Return [X, Y] of the center of cell containing provided text 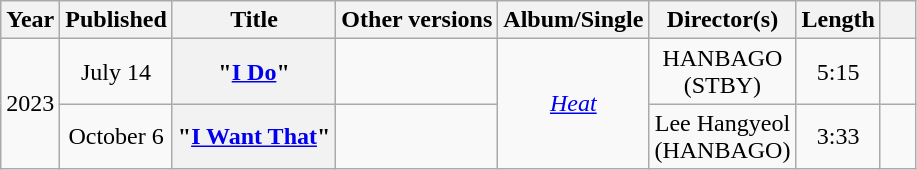
Published [116, 20]
Length [838, 20]
Lee Hangyeol(HANBAGO) [722, 136]
Title [254, 20]
Other versions [417, 20]
Heat [574, 104]
"I Do" [254, 72]
July 14 [116, 72]
5:15 [838, 72]
2023 [30, 104]
October 6 [116, 136]
"I Want That" [254, 136]
3:33 [838, 136]
HANBAGO(STBY) [722, 72]
Year [30, 20]
Album/Single [574, 20]
Director(s) [722, 20]
